Identify which cell holds the provided text, then report its (x, y) central coordinate. 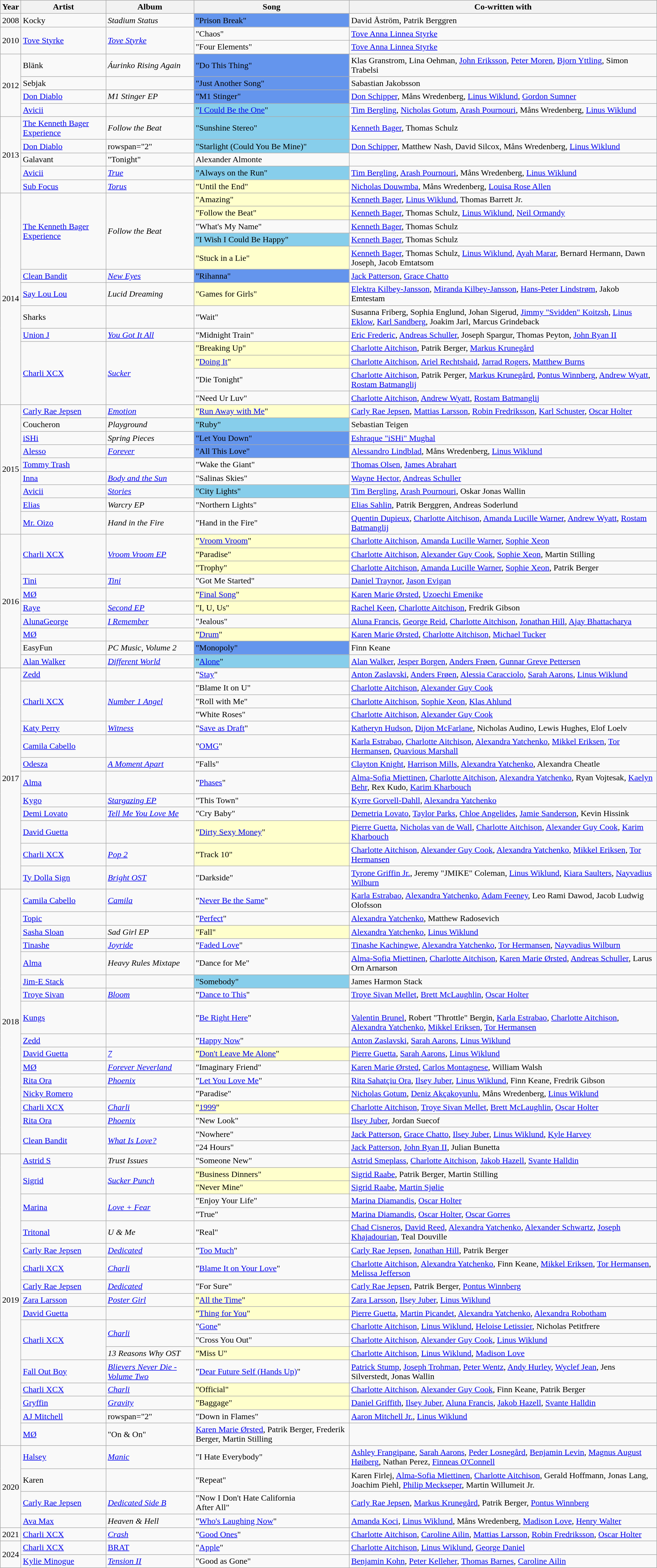
Carly Rae Jepsen, Mattias Larsson, Robin Fredriksson, Karl Schuster, Oscar Holter (503, 411)
Alessandro Lindblad, Måns Wredenberg, Linus Wiklund (503, 451)
"Cry Baby" (272, 814)
"Final Song" (272, 594)
Alesso (64, 451)
"Good as Gone" (272, 1561)
"Vroom Vroom" (272, 541)
"Doing It" (272, 362)
"Jealous" (272, 621)
"Never Mine" (272, 1187)
Charlotte Aitchison, Amanda Lucille Warner, Sophie Xeon, Patrik Berger (503, 568)
Inna (64, 478)
Topic (64, 918)
Forever Neverland (150, 1067)
Charlotte Aitchison, Amanda Lucille Warner, Sophie Xeon (503, 541)
Sharks (64, 317)
Tension II (150, 1561)
Halsey (64, 1457)
2013 (11, 154)
"Imaginary Friend" (272, 1067)
Valentin Brunel, Robert "Throttle" Bergin, Karla Estrabao, Charlotte Aitchison, Alexandra Yatchenko, Mikkel Eriksen, Tor Hermansen (503, 1018)
Alan Walker, Jesper Borgen, Anders Frøen, Gunnar Greve Pettersen (503, 661)
Daniel Traynor, Jason Evigan (503, 581)
Charlotte Aitchison, Alexander Guy Cook, Linus Wiklund (503, 1340)
Jack Patterson, Grace Chatto (503, 276)
"Baggage" (272, 1403)
"Business Dinners" (272, 1174)
Tritonal (64, 1232)
"Sunshine Stereo" (272, 128)
"Gone" (272, 1326)
Jack Patterson, Grace Chatto, Ilsey Juber, Linus Wiklund, Kyle Harvey (503, 1134)
Lucid Dreaming (150, 294)
Charlotte Aitchison, Caroline Ailin, Mattias Larsson, Robin Fredriksson, Oscar Holter (503, 1534)
"Let You Love Me" (272, 1080)
Marina Diamandis, Oscar Holter (503, 1201)
Camila (150, 900)
Jim-E Stack (64, 981)
AlunaGeorge (64, 621)
"Now I Don't Hate CaliforniaAfter All" (272, 1503)
Forever (150, 451)
Kyrre Gorvell-Dahll, Alexandra Yatchenko (503, 800)
"For Sure" (272, 1286)
2012 (11, 85)
Ava Max (64, 1521)
Stories (150, 491)
"Falls" (272, 764)
Hand in the Fire (150, 523)
Ashley Frangipane, Sarah Aarons, Peder Losnegård, Benjamin Levin, Magnus August Høiberg, Nathan Perez, Finneas O'Connell (503, 1457)
Fall Out Boy (64, 1371)
Tyrone Griffin Jr., Jeremy "JMIKE" Coleman, Linus Wiklund, Kiara Saulters, Nayvadius Wilburn (503, 878)
2008 (11, 20)
"Stay" (272, 675)
Finn Keane (503, 648)
2014 (11, 299)
"Repeat" (272, 1480)
7 (150, 1054)
Patrick Stump, Joseph Trohman, Peter Wentz, Andy Hurley, Wyclef Jean, Jens Silverstedt, Jonas Wallin (503, 1371)
"Dear Future Self (Hands Up)" (272, 1371)
Karen Firlej, Alma-Sofia Miettinen, Charlotte Aitchison, Gerald Hoffmann, Jonas Lang, Joachim Piehl, Philip Meckseper, Martin Willumeit Jr. (503, 1480)
Demetria Lovato, Taylor Parks, Chloe Angelides, Jamie Sanderson, Kevin Hissink (503, 814)
Quentin Dupieux, Charlotte Aitchison, Amanda Lucille Warner, Andrew Wyatt, Rostam Batmanglij (503, 523)
"Down in Flames" (272, 1416)
Warcry EP (150, 505)
"Games for Girls" (272, 294)
Pop 2 (150, 854)
"On & On" (150, 1434)
Union J (64, 335)
AJ Mitchell (64, 1416)
Don Schipper, Måns Wredenberg, Linus Wiklund, Gordon Sumner (503, 97)
Rachel Keen, Charlotte Aitchison, Fredrik Gibson (503, 608)
Aluna Francis, George Reid, Charlotte Aitchison, Jonathan Hill, Ajay Bhattacharya (503, 621)
Kenneth Bager, Thomas Schulz, Linus Wiklund, Ayah Marar, Bernard Hermann, Dawn Joseph, Jacob Emtatsom (503, 258)
Alexandra Yatchenko, Linus Wiklund (503, 932)
Co-written with (503, 7)
Charlotte Aitchison, Patrik Berger, Markus Krunegård (503, 348)
Thomas Olsen, James Abrahart (503, 465)
Karla Estrabao, Charlotte Aitchison, Alexandra Yatchenko, Mikkel Eriksen, Tor Hermansen, Quavious Marshall (503, 746)
"Miss U" (272, 1353)
"24 Hours" (272, 1147)
Torus (150, 186)
"Wait" (272, 317)
Sucker Punch (150, 1181)
Charlotte Aitchison, Troye Sivan Mellet, Brett McLaughlin, Oscar Holter (503, 1107)
Karen Marie Ørsted, Patrik Berger, Frederik Berger, Martin Stilling (272, 1434)
Nicholas Douwmba, Måns Wredenberg, Louisa Rose Allen (503, 186)
Troye Sivan (64, 995)
Charlotte Aitchison, Alexander Guy Cook, Sophie Xeon, Martin Stilling (503, 554)
True (150, 173)
"Monopoly" (272, 648)
Alexander Almonte (272, 159)
2020 (11, 1487)
Benjamin Kohn, Peter Kelleher, Thomas Barnes, Caroline Ailin (503, 1561)
"Trophy" (272, 568)
"Happy Now" (272, 1040)
Charlotte Aitchison, Andrew Wyatt, Rostam Batmanglij (503, 398)
Sigrid Raabe, Martin Sjølie (503, 1187)
"Stuck in a Lie" (272, 258)
"Die Tonight" (272, 380)
Amanda Koci, Linus Wiklund, Måns Wredenberg, Madison Love, Henry Walter (503, 1521)
Demi Lovato (64, 814)
Susanna Friberg, Sophia Englund, Johan Sigerud, Jimmy "Svidden" Koitzsh, Linus Eklow, Karl Sandberg, Joakim Jarl, Marcus Grindeback (503, 317)
"Be Right Here" (272, 1018)
"Always on the Run" (272, 173)
Daniel Griffith, Ilsey Juber, Aluna Francis, Jakob Hazell, Svante Halldin (503, 1403)
"1999" (272, 1107)
Bright OST (150, 878)
Stadium Status (150, 20)
Troye Sivan Mellet, Brett McLaughlin, Oscar Holter (503, 995)
"Phases" (272, 782)
Pierre Guetta, Martin Picandet, Alexandra Yatchenko, Alexandra Robotham (503, 1313)
"Who's Laughing Now" (272, 1521)
"Need Ur Luv" (272, 398)
Trust Issues (150, 1160)
Charlotte Aitchison, Patrik Perger, Markus Krunegård, Pontus Winnberg, Andrew Wyatt, Rostam Batmanglij (503, 380)
"Thing for You" (272, 1313)
"New Look" (272, 1120)
"Apple" (272, 1548)
"Too Much" (272, 1250)
"Do This Thing" (272, 65)
"Until the End" (272, 186)
Mr. Oizo (64, 523)
Clayton Knight, Harrison Mills, Alexandra Yatchenko, Alexandra Cheatle (503, 764)
"I, U, Us" (272, 608)
Different World (150, 661)
"Just Another Song" (272, 83)
Katheryn Hudson, Dijon McFarlane, Nicholas Audino, Lewis Hughes, Elof Loelv (503, 728)
What Is Love? (150, 1140)
Heaven & Hell (150, 1521)
Charlotte Aitchison, Linus Wiklund, Heloise Letissier, Nicholas Petitfrere (503, 1326)
Blievers Never Die - Volume Two (150, 1371)
BRAT (150, 1548)
Playground (150, 424)
"This Town" (272, 800)
PC Music, Volume 2 (150, 648)
"Rihanna" (272, 276)
Eshraque "iSHi" Mughal (503, 438)
"What's My Name" (272, 226)
Kenneth Bager, Thomas Schulz, Linus Wiklund, Neil Ormandy (503, 213)
You Got It All (150, 335)
Raye (64, 608)
2018 (11, 1021)
Coucheron (64, 424)
Marina (64, 1208)
Astrid Smeplass, Charlotte Aitchison, Jakob Hazell, Svante Halldin (503, 1160)
Sucker (150, 373)
"Track 10" (272, 854)
Karen (64, 1480)
"Darkside" (272, 878)
"Four Elements" (272, 47)
Sub Focus (64, 186)
Elias Sahlin, Patrik Berggren, Andreas Soderlund (503, 505)
Eric Frederic, Andreas Schuller, Joseph Spargur, Thomas Peyton, John Ryan II (503, 335)
Blänk (64, 65)
Karen Marie Ørsted, Uzoechi Emenike (503, 594)
13 Reasons Why OST (150, 1353)
Sad Girl EP (150, 932)
Ty Dolla Sign (64, 878)
Tim Bergling, Arash Pournouri, Måns Wredenberg, Linus Wiklund (503, 173)
Kenneth Bager, Linus Wiklund, Thomas Barrett Jr. (503, 200)
"I Wish I Could Be Happy" (272, 240)
Bloom (150, 995)
"Dirty Sexy Money" (272, 832)
Year (11, 7)
Galavant (64, 159)
Song (272, 7)
Elias (64, 505)
"All the Time" (272, 1300)
"Blame It on U" (272, 688)
"Prison Break" (272, 20)
Katy Perry (64, 728)
"Salinas Skies" (272, 478)
"Amazing" (272, 200)
Sasha Sloan (64, 932)
"Wake the Giant" (272, 465)
Nicky Romero (64, 1094)
U & Me (150, 1232)
Pierre Guetta, Sarah Aarons, Linus Wiklund (503, 1054)
"Drum" (272, 634)
Carly Rae Jepsen, Patrik Berger, Pontus Winnberg (503, 1286)
"City Lights" (272, 491)
Odesza (64, 764)
"Blame It on Your Love" (272, 1269)
Kylie Minogue (64, 1561)
Alma-Sofia Miettinen, Charlotte Aitchison, Karen Marie Ørsted, Andreas Schuller, Larus Orn Arnarson (503, 963)
"Let You Down" (272, 438)
"Northern Lights" (272, 505)
iSHi (64, 438)
"Someone New" (272, 1160)
A Moment Apart (150, 764)
"White Roses" (272, 715)
Dedicated Side B (150, 1503)
Kocky (64, 20)
2016 (11, 601)
Tinashe Kachingwe, Alexandra Yatchenko, Tor Hermansen, Nayvadius Wilburn (503, 945)
"Chaos" (272, 34)
"Ruby" (272, 424)
"Midnight Train" (272, 335)
"All This Love" (272, 451)
Kygo (64, 800)
"Fall" (272, 932)
"Real" (272, 1232)
Elektra Kilbey-Jansson, Miranda Kilbey-Jansson, Hans-Peter Lindstrøm, Jakob Emtestam (503, 294)
"Perfect" (272, 918)
M1 Stinger EP (150, 97)
"Save as Draft" (272, 728)
David Åström, Patrik Berggren (503, 20)
Kungs (64, 1018)
Sabastian Jakobsson (503, 83)
Karen Marie Ørsted, Carlos Montagnese, William Walsh (503, 1067)
Charlotte Aitchison, Linus Wiklund, George Daniel (503, 1548)
Pierre Guetta, Nicholas van de Wall, Charlotte Aitchison, Alexander Guy Cook, Karim Kharbouch (503, 832)
Anton Zaslavski, Anders Frøen, Alessia Caracciolo, Sarah Aarons, Linus Wiklund (503, 675)
Charlotte Aitchison, Ariel Rechtshaid, Jarrad Rogers, Matthew Burns (503, 362)
Stargazing EP (150, 800)
Sebastian Teigen (503, 424)
"True" (272, 1214)
Klas Granstrom, Lina Oehman, John Eriksson, Peter Moren, Bjorn Yttling, Simon Trabelsi (503, 65)
2024 (11, 1554)
"M1 Stinger" (272, 97)
Jack Patterson, John Ryan II, Julian Bunetta (503, 1147)
"Cross You Out" (272, 1340)
"I Hate Everybody" (272, 1457)
"Good Ones" (272, 1534)
Alan Walker (64, 661)
Charlotte Aitchison, Alexandra Yatchenko, Finn Keane, Mikkel Eriksen, Tor Hermansen, Melissa Jefferson (503, 1269)
Marina Diamandis, Oscar Holter, Oscar Gorres (503, 1214)
Carly Rae Jepsen, Markus Krunegård, Patrik Berger, Pontus Winnberg (503, 1503)
Emotion (150, 411)
Artist (64, 7)
Tell Me You Love Me (150, 814)
Tinashe (64, 945)
"Tonight" (150, 159)
Chad Cisneros, David Reed, Alexandra Yatchenko, Alexander Schwartz, Joseph Khajadourian, Teal Douville (503, 1232)
"Run Away with Me" (272, 411)
"Breaking Up" (272, 348)
Body and the Sun (150, 478)
"Dance to This" (272, 995)
Karla Estrabao, Alexandra Yatchenko, Adam Feeney, Leo Rami Dawod, Jacob Ludwig Olofsson (503, 900)
Gravity (150, 1403)
Sebjak (64, 83)
Ilsey Juber, Jordan Suecof (503, 1120)
Rita Sahatçiu Ora, Ilsey Juber, Linus Wiklund, Finn Keane, Fredrik Gibson (503, 1080)
"Roll with Me" (272, 701)
2010 (11, 40)
Number 1 Angel (150, 701)
Crash (150, 1534)
Áurinko Rising Again (150, 65)
Charlotte Aitchison, Sophie Xeon, Klas Ahlund (503, 701)
Tim Bergling, Nicholas Gotum, Arash Pournouri, Måns Wredenberg, Linus Wiklund (503, 110)
"Don't Leave Me Alone" (272, 1054)
"Official" (272, 1389)
"Somebody" (272, 981)
Charlotte Aitchison, Linus Wiklund, Madison Love (503, 1353)
Love + Fear (150, 1208)
"Got Me Started" (272, 581)
Manic (150, 1457)
Tim Bergling, Arash Pournouri, Oskar Jonas Wallin (503, 491)
Poster Girl (150, 1300)
Karen Marie Ørsted, Charlotte Aitchison, Michael Tucker (503, 634)
2021 (11, 1534)
2015 (11, 469)
Astrid S (64, 1160)
"I Could Be the One" (272, 110)
Gryffin (64, 1403)
2019 (11, 1299)
"Never Be the Same" (272, 900)
Sigrid Raabe, Patrik Berger, Martin Stilling (503, 1174)
Spring Pieces (150, 438)
Alexandra Yatchenko, Matthew Radosevich (503, 918)
I Remember (150, 621)
Carly Rae Jepsen, Jonathan Hill, Patrik Berger (503, 1250)
Alma-Sofia Miettinen, Charlotte Aitchison, Alexandra Yatchenko, Ryan Vojtesak, Kaelyn Behr, Rex Kudo, Karim Kharbouch (503, 782)
"Hand in the Fire" (272, 523)
Wayne Hector, Andreas Schuller (503, 478)
Say Lou Lou (64, 294)
James Harmon Stack (503, 981)
Zara Larsson (64, 1300)
"Alone" (272, 661)
EasyFun (64, 648)
"Enjoy Your Life" (272, 1201)
Charlotte Aitchison, Alexander Guy Cook, Alexandra Yatchenko, Mikkel Eriksen, Tor Hermansen (503, 854)
Heavy Rules Mixtape (150, 963)
Tommy Trash (64, 465)
2017 (11, 779)
"Starlight (Could You Be Mine)" (272, 146)
Album (150, 7)
Zara Larsson, Ilsey Juber, Linus Wiklund (503, 1300)
"Follow the Beat" (272, 213)
Joyride (150, 945)
Don Schipper, Matthew Nash, David Silcox, Måns Wredenberg, Linus Wiklund (503, 146)
New Eyes (150, 276)
"Dance for Me" (272, 963)
Vroom Vroom EP (150, 554)
Second EP (150, 608)
"Nowhere" (272, 1134)
"Faded Love" (272, 945)
Anton Zaslavski, Sarah Aarons, Linus Wiklund (503, 1040)
Witness (150, 728)
"OMG" (272, 746)
Sigrid (64, 1181)
Nicholas Gotum, Deniz Akçakoyunlu, Måns Wredenberg, Linus Wiklund (503, 1094)
Aaron Mitchell Jr., Linus Wiklund (503, 1416)
Charlotte Aitchison, Alexander Guy Cook, Finn Keane, Patrik Berger (503, 1389)
